Pinpoint the cell where the given text exists, returning its [X, Y] midpoint coordinate. 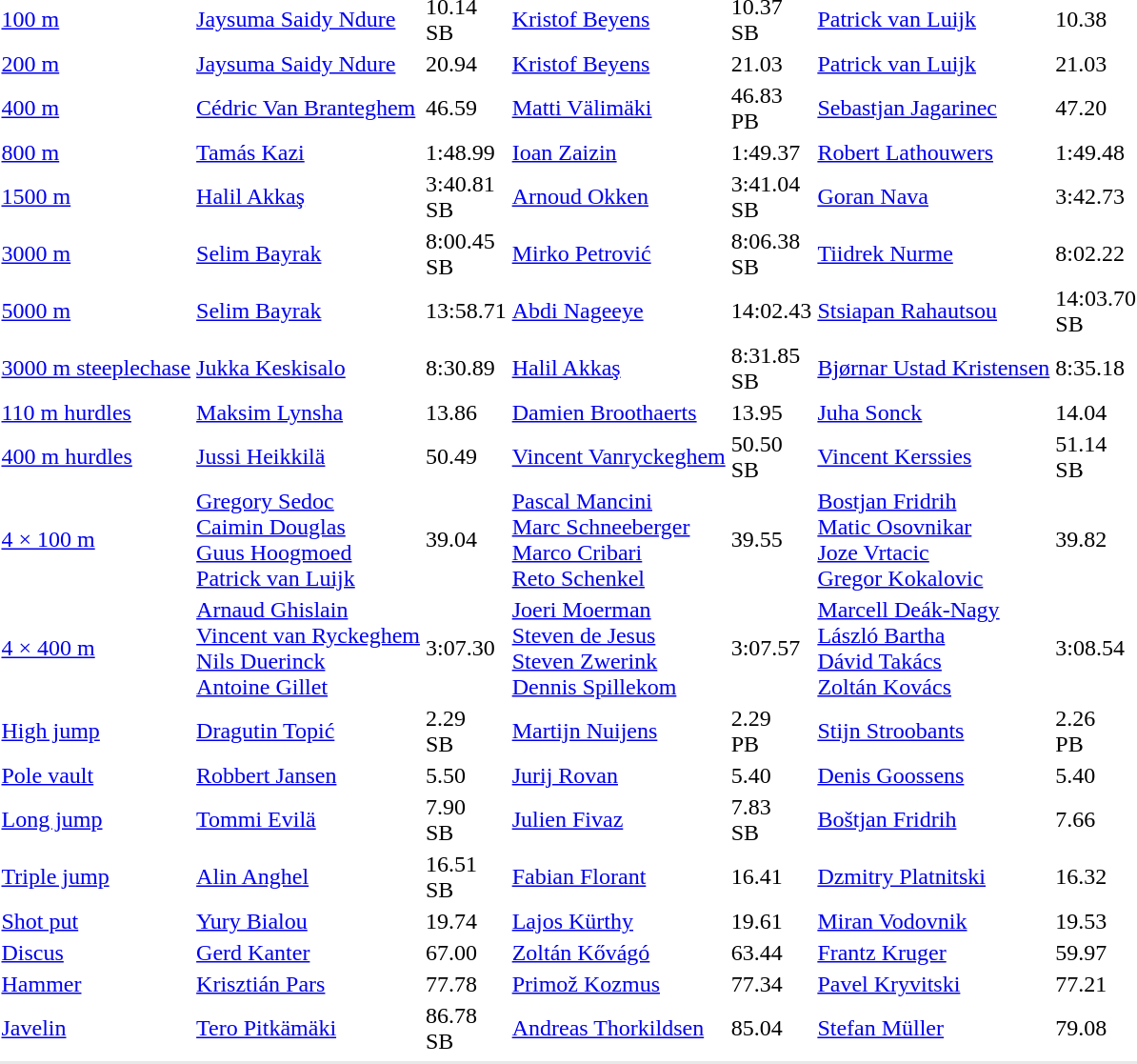
Martijn Nuijens [619, 732]
21.03 [771, 64]
Stijn Stroobants [933, 732]
8:31.85SB [771, 368]
Goran Nava [933, 196]
Jaysuma Saidy Ndure [309, 64]
Matti Välimäki [619, 109]
39.55 [771, 539]
13:58.71 [466, 311]
Krisztián Pars [309, 984]
63.44 [771, 953]
86.78SB [466, 1029]
Tiidrek Nurme [933, 253]
16.51SB [466, 876]
Andreas Thorkildsen [619, 1029]
Discus [96, 953]
Tero Pitkämäki [309, 1029]
Bjørnar Ustad Kristensen [933, 368]
Vincent Vanryckeghem [619, 457]
77.34 [771, 984]
2.29PB [771, 732]
Jurij Rovan [619, 775]
Lajos Kürthy [619, 921]
1:49.37 [771, 152]
5.40 [771, 775]
Primož Kozmus [619, 984]
46.59 [466, 109]
Tommi Evilä [309, 819]
8:00.45SB [466, 253]
Robbert Jansen [309, 775]
Boštjan Fridrih [933, 819]
Pole vault [96, 775]
3:07.57 [771, 648]
77.78 [466, 984]
Zoltán Kővágó [619, 953]
Marcell Deák-NagyLászló BarthaDávid TakácsZoltán Kovács [933, 648]
Cédric Van Branteghem [309, 109]
8:06.38SB [771, 253]
13.95 [771, 412]
50.50SB [771, 457]
Stefan Müller [933, 1029]
200 m [96, 64]
14:02.43 [771, 311]
Jukka Keskisalo [309, 368]
19.61 [771, 921]
Damien Broothaerts [619, 412]
46.83PB [771, 109]
5000 m [96, 311]
Jussi Heikkilä [309, 457]
Tamás Kazi [309, 152]
16.41 [771, 876]
Abdi Nageeye [619, 311]
Denis Goossens [933, 775]
3:07.30 [466, 648]
50.49 [466, 457]
Arnoud Okken [619, 196]
Javelin [96, 1029]
High jump [96, 732]
Miran Vodovnik [933, 921]
39.04 [466, 539]
13.86 [466, 412]
3000 m steeplechase [96, 368]
Frantz Kruger [933, 953]
1:48.99 [466, 152]
19.74 [466, 921]
Pascal ManciniMarc SchneebergerMarco CribariReto Schenkel [619, 539]
7.83SB [771, 819]
3000 m [96, 253]
Arnaud GhislainVincent van RyckeghemNils DuerinckAntoine Gillet [309, 648]
Dragutin Topić [309, 732]
Dzmitry Platnitski [933, 876]
Maksim Lynsha [309, 412]
Triple jump [96, 876]
Gregory SedocCaimin DouglasGuus HoogmoedPatrick van Luijk [309, 539]
Joeri MoermanSteven de JesusSteven Zwerink Dennis Spillekom [619, 648]
Hammer [96, 984]
Long jump [96, 819]
800 m [96, 152]
Shot put [96, 921]
5.50 [466, 775]
8:30.89 [466, 368]
Yury Bialou [309, 921]
110 m hurdles [96, 412]
Fabian Florant [619, 876]
Juha Sonck [933, 412]
Kristof Beyens [619, 64]
Robert Lathouwers [933, 152]
20.94 [466, 64]
2.29SB [466, 732]
3:40.81SB [466, 196]
4 × 400 m [96, 648]
Ioan Zaizin [619, 152]
7.90SB [466, 819]
Sebastjan Jagarinec [933, 109]
400 m [96, 109]
1500 m [96, 196]
400 m hurdles [96, 457]
Mirko Petrović [619, 253]
85.04 [771, 1029]
3:41.04SB [771, 196]
4 × 100 m [96, 539]
Patrick van Luijk [933, 64]
Vincent Kerssies [933, 457]
Stsiapan Rahautsou [933, 311]
Gerd Kanter [309, 953]
67.00 [466, 953]
Pavel Kryvitski [933, 984]
Bostjan FridrihMatic OsovnikarJoze Vrtacic Gregor Kokalovic [933, 539]
Julien Fivaz [619, 819]
Alin Anghel [309, 876]
